Determine the [X, Y] coordinate at the center of the cell enclosing the given text.  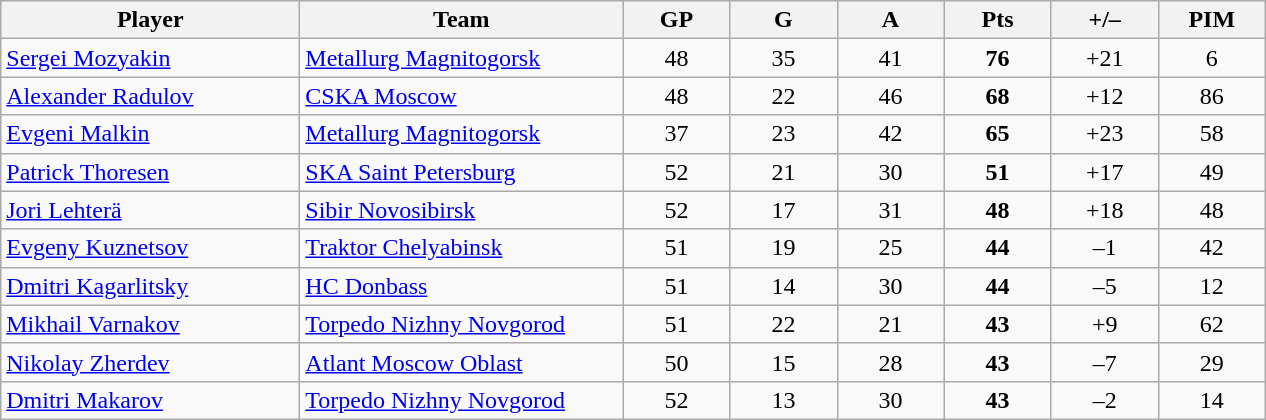
58 [1212, 134]
37 [676, 134]
Player [150, 20]
+9 [1104, 324]
62 [1212, 324]
Traktor Chelyabinsk [462, 248]
Mikhail Varnakov [150, 324]
Evgeni Malkin [150, 134]
HC Donbass [462, 286]
19 [784, 248]
23 [784, 134]
G [784, 20]
Sergei Mozyakin [150, 58]
46 [890, 96]
50 [676, 362]
–1 [1104, 248]
13 [784, 400]
65 [998, 134]
Dmitri Kagarlitsky [150, 286]
41 [890, 58]
–2 [1104, 400]
28 [890, 362]
17 [784, 210]
86 [1212, 96]
Patrick Thoresen [150, 172]
12 [1212, 286]
+12 [1104, 96]
SKA Saint Petersburg [462, 172]
76 [998, 58]
CSKA Moscow [462, 96]
GP [676, 20]
Atlant Moscow Oblast [462, 362]
35 [784, 58]
+21 [1104, 58]
Pts [998, 20]
+18 [1104, 210]
–5 [1104, 286]
31 [890, 210]
Sibir Novosibirsk [462, 210]
Dmitri Makarov [150, 400]
49 [1212, 172]
Jori Lehterä [150, 210]
Alexander Radulov [150, 96]
15 [784, 362]
+23 [1104, 134]
+17 [1104, 172]
6 [1212, 58]
Nikolay Zherdev [150, 362]
29 [1212, 362]
Team [462, 20]
PIM [1212, 20]
A [890, 20]
68 [998, 96]
25 [890, 248]
Evgeny Kuznetsov [150, 248]
–7 [1104, 362]
+/– [1104, 20]
